Return [X, Y] of the center of cell containing provided text 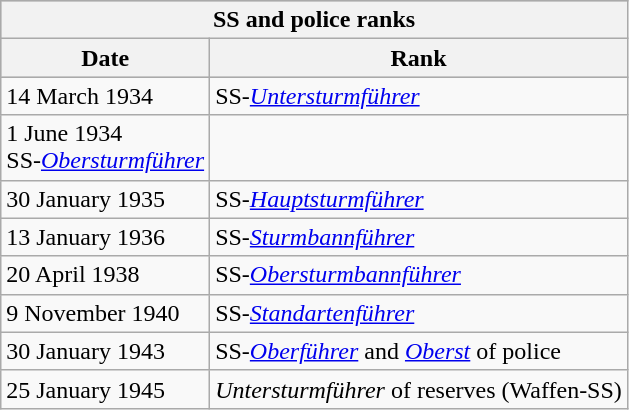
SS-Obersturmbannführer [419, 275]
20 April 1938 [106, 275]
Rank [419, 58]
SS-Oberführer and Oberst of police [419, 351]
SS-Sturmbannführer [419, 237]
SS-Hauptsturmführer [419, 199]
Untersturmführer of reserves (Waffen-SS) [419, 389]
25 January 1945 [106, 389]
SS-Untersturmführer [419, 96]
Date [106, 58]
1 June 1934SS-Obersturmführer [106, 148]
SS and police ranks [314, 20]
30 January 1943 [106, 351]
30 January 1935 [106, 199]
14 March 1934 [106, 96]
SS-Standartenführer [419, 313]
9 November 1940 [106, 313]
13 January 1936 [106, 237]
